Provide the [x, y] coordinate of the cell's center where the given text is located.  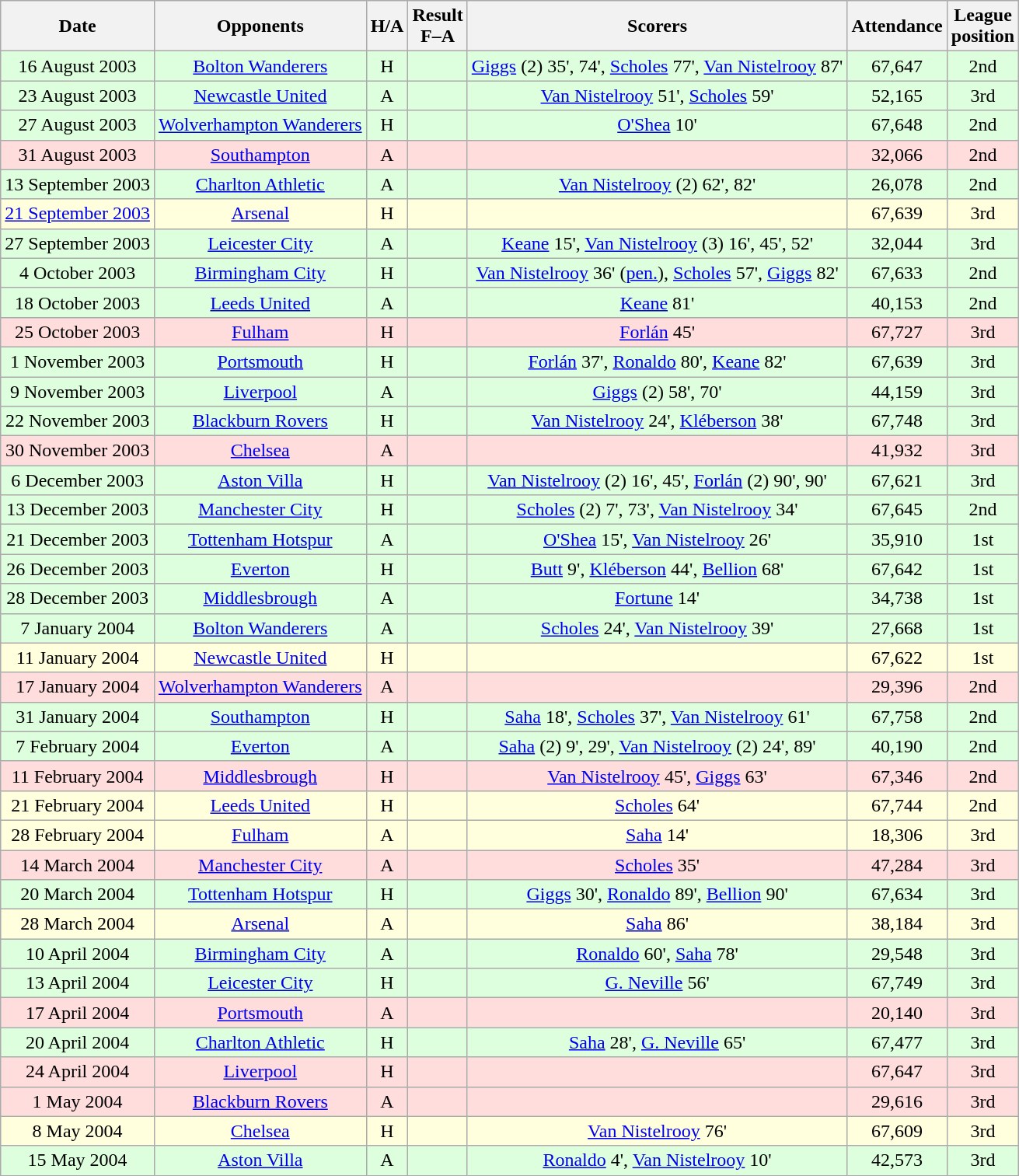
11 January 2004 [78, 658]
Van Nistelrooy 36' (pen.), Scholes 57', Giggs 82' [658, 273]
32,066 [897, 155]
G. Neville 56' [658, 983]
18 October 2003 [78, 302]
Van Nistelrooy 45', Giggs 63' [658, 776]
67,645 [897, 510]
28 February 2004 [78, 835]
9 November 2003 [78, 391]
Keane 15', Van Nistelrooy (3) 16', 45', 52' [658, 243]
17 April 2004 [78, 1013]
Keane 81' [658, 302]
Scholes 24', Van Nistelrooy 39' [658, 628]
7 February 2004 [78, 746]
Ronaldo 4', Van Nistelrooy 10' [658, 1160]
41,932 [897, 451]
18,306 [897, 835]
O'Shea 15', Van Nistelrooy 26' [658, 539]
Giggs (2) 58', 70' [658, 391]
Saha 14' [658, 835]
30 November 2003 [78, 451]
11 February 2004 [78, 776]
29,616 [897, 1101]
Van Nistelrooy (2) 62', 82' [658, 184]
35,910 [897, 539]
38,184 [897, 924]
Forlán 37', Ronaldo 80', Keane 82' [658, 361]
13 September 2003 [78, 184]
14 March 2004 [78, 865]
Van Nistelrooy 51', Scholes 59' [658, 96]
67,634 [897, 895]
Giggs (2) 35', 74', Scholes 77', Van Nistelrooy 87' [658, 66]
1 May 2004 [78, 1101]
Opponents [260, 26]
20,140 [897, 1013]
Saha 28', G. Neville 65' [658, 1042]
67,346 [897, 776]
40,190 [897, 746]
7 January 2004 [78, 628]
Scholes (2) 7', 73', Van Nistelrooy 34' [658, 510]
29,396 [897, 687]
4 October 2003 [78, 273]
27 August 2003 [78, 125]
1 November 2003 [78, 361]
Van Nistelrooy 24', Kléberson 38' [658, 421]
16 August 2003 [78, 66]
25 October 2003 [78, 332]
26 December 2003 [78, 569]
Van Nistelrooy (2) 16', 45', Forlán (2) 90', 90' [658, 480]
31 January 2004 [78, 717]
67,727 [897, 332]
47,284 [897, 865]
67,758 [897, 717]
67,621 [897, 480]
67,609 [897, 1131]
21 September 2003 [78, 214]
Butt 9', Kléberson 44', Bellion 68' [658, 569]
8 May 2004 [78, 1131]
27 September 2003 [78, 243]
34,738 [897, 598]
67,642 [897, 569]
H/A [387, 26]
6 December 2003 [78, 480]
10 April 2004 [78, 954]
42,573 [897, 1160]
Fortune 14' [658, 598]
21 February 2004 [78, 805]
44,159 [897, 391]
67,749 [897, 983]
29,548 [897, 954]
15 May 2004 [78, 1160]
O'Shea 10' [658, 125]
67,748 [897, 421]
Attendance [897, 26]
22 November 2003 [78, 421]
ResultF–A [438, 26]
Ronaldo 60', Saha 78' [658, 954]
31 August 2003 [78, 155]
67,622 [897, 658]
Scorers [658, 26]
17 January 2004 [78, 687]
Forlán 45' [658, 332]
Date [78, 26]
13 April 2004 [78, 983]
13 December 2003 [78, 510]
Giggs 30', Ronaldo 89', Bellion 90' [658, 895]
67,633 [897, 273]
67,477 [897, 1042]
52,165 [897, 96]
32,044 [897, 243]
67,648 [897, 125]
27,668 [897, 628]
67,744 [897, 805]
24 April 2004 [78, 1072]
Leagueposition [982, 26]
Scholes 64' [658, 805]
40,153 [897, 302]
23 August 2003 [78, 96]
28 March 2004 [78, 924]
20 April 2004 [78, 1042]
26,078 [897, 184]
21 December 2003 [78, 539]
Saha 18', Scholes 37', Van Nistelrooy 61' [658, 717]
Saha (2) 9', 29', Van Nistelrooy (2) 24', 89' [658, 746]
20 March 2004 [78, 895]
Saha 86' [658, 924]
28 December 2003 [78, 598]
Scholes 35' [658, 865]
Van Nistelrooy 76' [658, 1131]
